Identify which cell holds the provided text, then report its (x, y) central coordinate. 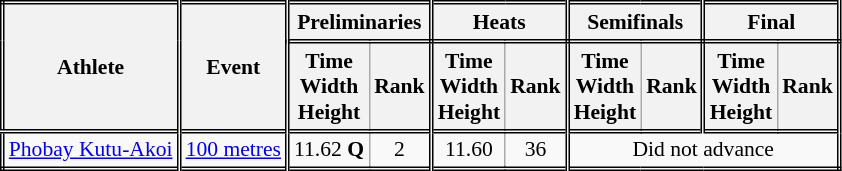
Semifinals (635, 22)
Phobay Kutu-Akoi (90, 150)
Preliminaries (360, 22)
2 (400, 150)
Athlete (90, 67)
11.62 Q (329, 150)
36 (536, 150)
Final (771, 22)
Event (233, 67)
Heats (499, 22)
Did not advance (703, 150)
11.60 (468, 150)
100 metres (233, 150)
